For the text-containing cell, return its midpoint in [x, y] coordinate format. 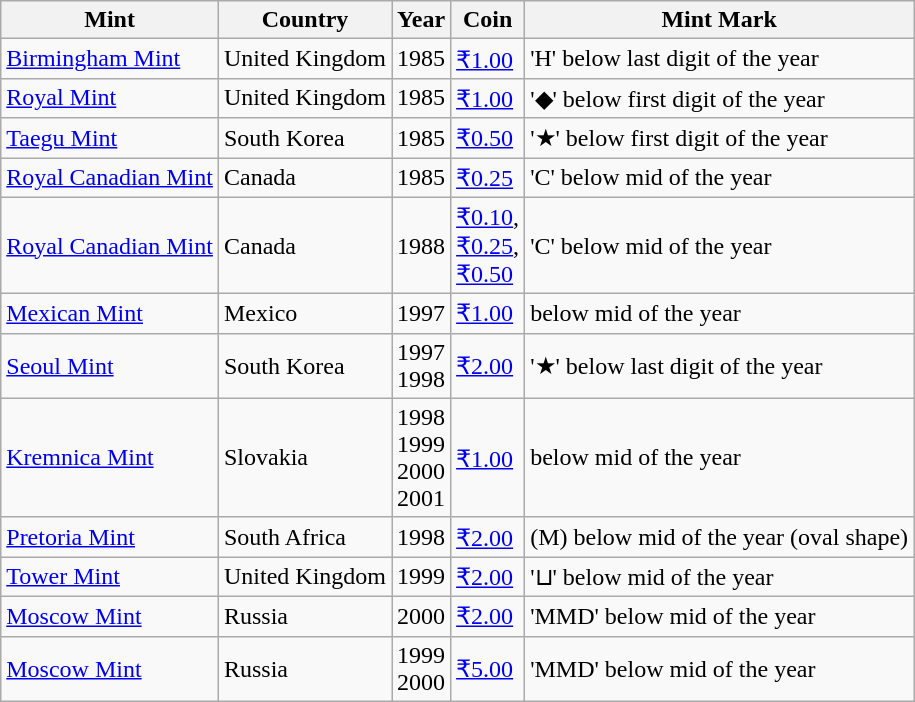
₹0.25 [488, 178]
Mexico [304, 314]
₹0.10,₹0.25,₹0.50 [488, 246]
Kremnica Mint [110, 458]
South Africa [304, 537]
Seoul Mint [110, 366]
Pretoria Mint [110, 537]
Mint Mark [720, 20]
'★' below last digit of the year [720, 366]
Country [304, 20]
1998 [422, 537]
1997 [422, 314]
Slovakia [304, 458]
Royal Mint [110, 98]
Mexican Mint [110, 314]
Mint [110, 20]
'◆' below first digit of the year [720, 98]
Tower Mint [110, 577]
(M) below mid of the year (oval shape) [720, 537]
19992000 [422, 668]
1988 [422, 246]
1999 [422, 577]
19971998 [422, 366]
2000 [422, 616]
Birmingham Mint [110, 59]
Taegu Mint [110, 138]
'⊔' below mid of the year [720, 577]
1998199920002001 [422, 458]
Year [422, 20]
Coin [488, 20]
'★' below first digit of the year [720, 138]
₹0.50 [488, 138]
₹5.00 [488, 668]
'H' below last digit of the year [720, 59]
